Scan for the cell matching the given text and deliver its [x, y] coordinate at center. 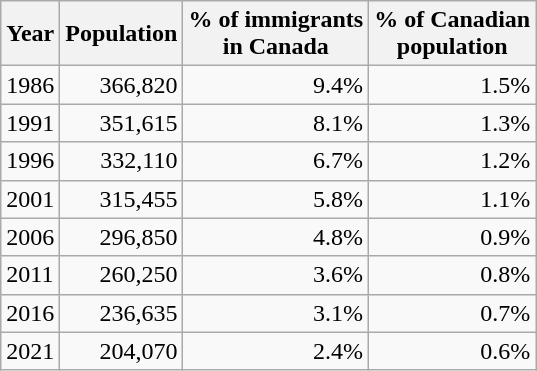
4.8% [276, 237]
315,455 [122, 199]
1996 [30, 161]
1986 [30, 85]
236,635 [122, 313]
2.4% [276, 351]
2016 [30, 313]
351,615 [122, 123]
332,110 [122, 161]
366,820 [122, 85]
3.6% [276, 275]
2011 [30, 275]
1.2% [452, 161]
1.1% [452, 199]
% of immigrantsin Canada [276, 34]
204,070 [122, 351]
1991 [30, 123]
6.7% [276, 161]
3.1% [276, 313]
1.5% [452, 85]
2006 [30, 237]
260,250 [122, 275]
9.4% [276, 85]
8.1% [276, 123]
0.7% [452, 313]
2001 [30, 199]
5.8% [276, 199]
2021 [30, 351]
1.3% [452, 123]
% of Canadianpopulation [452, 34]
0.9% [452, 237]
Year [30, 34]
Population [122, 34]
0.8% [452, 275]
0.6% [452, 351]
296,850 [122, 237]
